Search for the cell housing the specified text and yield its [x, y] center coordinate. 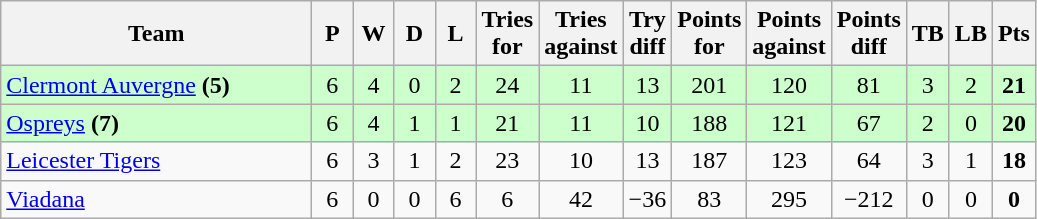
20 [1014, 123]
121 [789, 123]
18 [1014, 161]
TB [928, 34]
W [374, 34]
81 [868, 85]
L [456, 34]
42 [581, 199]
Points against [789, 34]
Points diff [868, 34]
Try diff [648, 34]
Clermont Auvergne (5) [156, 85]
123 [789, 161]
295 [789, 199]
120 [789, 85]
Ospreys (7) [156, 123]
201 [710, 85]
67 [868, 123]
187 [710, 161]
Pts [1014, 34]
Points for [710, 34]
Tries for [508, 34]
Viadana [156, 199]
−212 [868, 199]
24 [508, 85]
Team [156, 34]
188 [710, 123]
64 [868, 161]
Tries against [581, 34]
83 [710, 199]
23 [508, 161]
P [332, 34]
−36 [648, 199]
Leicester Tigers [156, 161]
D [414, 34]
LB [970, 34]
